Return the [x, y] coordinate for the center point of the cell that contains the specified text.  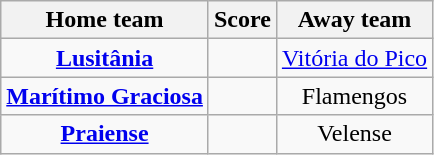
Lusitânia [105, 58]
Away team [354, 20]
Score [242, 20]
Praiense [105, 134]
Velense [354, 134]
Home team [105, 20]
Vitória do Pico [354, 58]
Flamengos [354, 96]
Marítimo Graciosa [105, 96]
